Return [X, Y] of the center of cell containing provided text 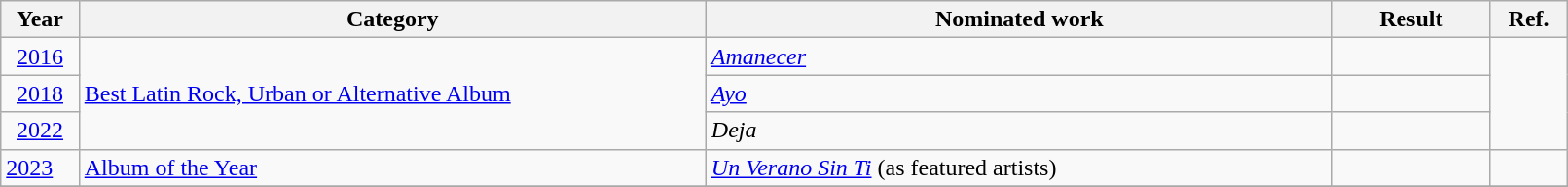
2018 [40, 93]
Album of the Year [392, 168]
Amanecer [1019, 56]
2022 [40, 131]
Best Latin Rock, Urban or Alternative Album [392, 93]
Category [392, 19]
Year [40, 19]
2016 [40, 56]
Ayo [1019, 93]
Deja [1019, 131]
Ref. [1528, 19]
Nominated work [1019, 19]
Result [1411, 19]
2023 [40, 168]
Un Verano Sin Ti (as featured artists) [1019, 168]
